Detect which cell encompasses the target text, then output its (X, Y) center coordinate. 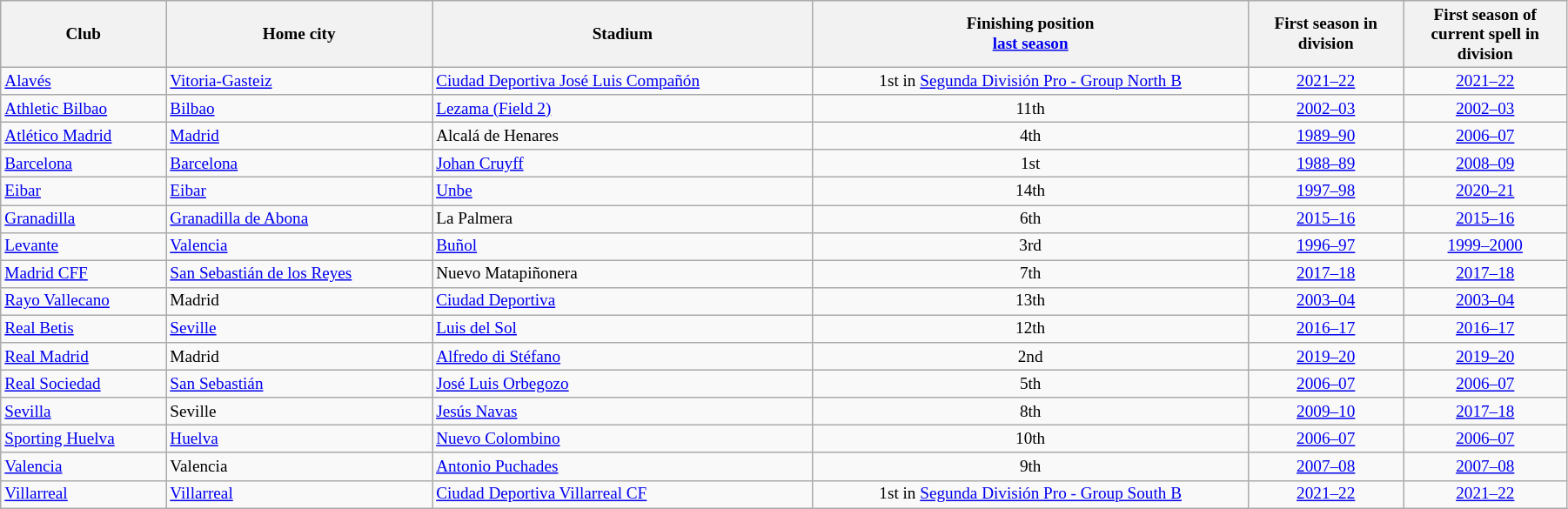
10th (1030, 439)
2020–21 (1484, 191)
9th (1030, 466)
4th (1030, 136)
Buñol (623, 246)
1988–89 (1326, 164)
Ciudad Deportiva (623, 301)
1st in Segunda División Pro - Group North B (1030, 81)
Alcalá de Henares (623, 136)
José Luis Orbegozo (623, 384)
Jesús Navas (623, 412)
Real Madrid (84, 357)
Huelva (299, 439)
Athletic Bilbao (84, 109)
Bilbao (299, 109)
5th (1030, 384)
San Sebastián (299, 384)
2009–10 (1326, 412)
12th (1030, 329)
2nd (1030, 357)
Rayo Vallecano (84, 301)
1989–90 (1326, 136)
Unbe (623, 191)
Stadium (623, 35)
1996–97 (1326, 246)
6th (1030, 218)
Antonio Puchades (623, 466)
13th (1030, 301)
Nuevo Colombino (623, 439)
1st (1030, 164)
Real Sociedad (84, 384)
14th (1030, 191)
7th (1030, 274)
Granadilla de Abona (299, 218)
Real Betis (84, 329)
Alavés (84, 81)
First season ofcurrent spell in division (1484, 35)
3rd (1030, 246)
Lezama (Field 2) (623, 109)
Nuevo Matapiñonera (623, 274)
8th (1030, 412)
San Sebastián de los Reyes (299, 274)
Ciudad Deportiva José Luis Compañón (623, 81)
La Palmera (623, 218)
Atlético Madrid (84, 136)
2008–09 (1484, 164)
First season indivision (1326, 35)
Finishing positionlast season (1030, 35)
Sporting Huelva (84, 439)
Vitoria-Gasteiz (299, 81)
1999–2000 (1484, 246)
Sevilla (84, 412)
Levante (84, 246)
Home city (299, 35)
Ciudad Deportiva Villarreal CF (623, 494)
Club (84, 35)
Alfredo di Stéfano (623, 357)
11th (1030, 109)
Luis del Sol (623, 329)
Granadilla (84, 218)
Madrid CFF (84, 274)
1997–98 (1326, 191)
Johan Cruyff (623, 164)
1st in Segunda División Pro - Group South B (1030, 494)
